Return (X, Y) of the center of cell containing provided text 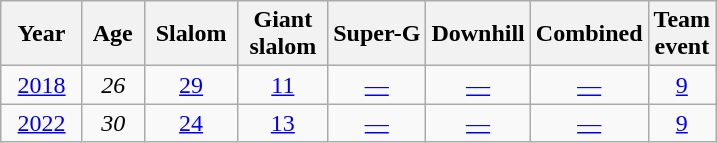
Teamevent (682, 34)
30 (113, 123)
Giant slalom (283, 34)
2022 (42, 123)
26 (113, 85)
2018 (42, 85)
Age (113, 34)
Combined (589, 34)
13 (283, 123)
Downhill (478, 34)
29 (191, 85)
11 (283, 85)
Super-G (377, 34)
24 (191, 123)
Slalom (191, 34)
Year (42, 34)
